Search for the cell housing the specified text and yield its (x, y) center coordinate. 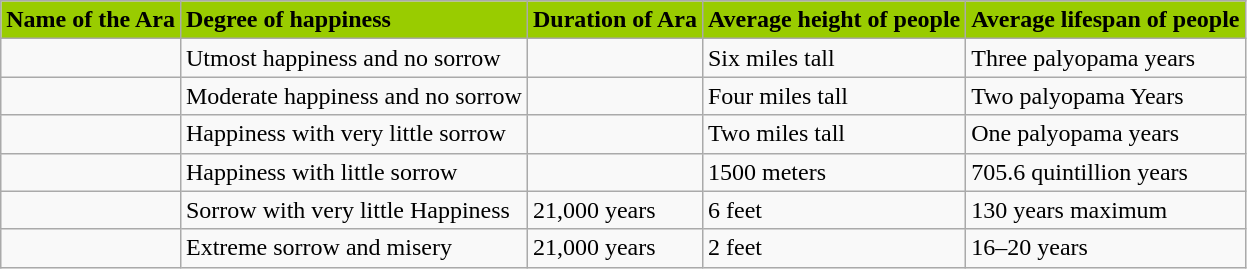
16–20 years (1106, 248)
705.6 quintillion years (1106, 172)
130 years maximum (1106, 210)
Four miles tall (834, 96)
Name of the Ara (91, 20)
2 feet (834, 248)
Moderate happiness and no sorrow (354, 96)
Average lifespan of people (1106, 20)
Duration of Ara (614, 20)
Sorrow with very little Happiness (354, 210)
Average height of people (834, 20)
Happiness with very little sorrow (354, 134)
Degree of happiness (354, 20)
Extreme sorrow and misery (354, 248)
6 feet (834, 210)
Two miles tall (834, 134)
Three palyopama years (1106, 58)
Happiness with little sorrow (354, 172)
Utmost happiness and no sorrow (354, 58)
Six miles tall (834, 58)
One palyopama years (1106, 134)
Two palyopama Years (1106, 96)
1500 meters (834, 172)
